Detect which cell encompasses the target text, then output its (X, Y) center coordinate. 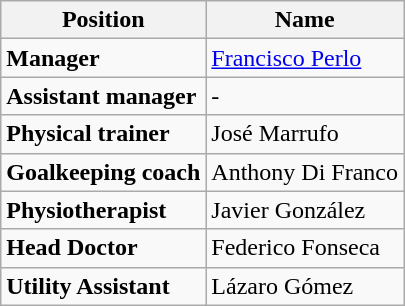
Anthony Di Franco (305, 172)
Assistant manager (104, 96)
Javier González (305, 210)
Name (305, 20)
Francisco Perlo (305, 58)
Physiotherapist (104, 210)
- (305, 96)
Physical trainer (104, 134)
Lázaro Gómez (305, 286)
Head Doctor (104, 248)
Position (104, 20)
Goalkeeping coach (104, 172)
Federico Fonseca (305, 248)
Utility Assistant (104, 286)
José Marrufo (305, 134)
Manager (104, 58)
